Determine the [X, Y] coordinate at the center of the cell enclosing the given text.  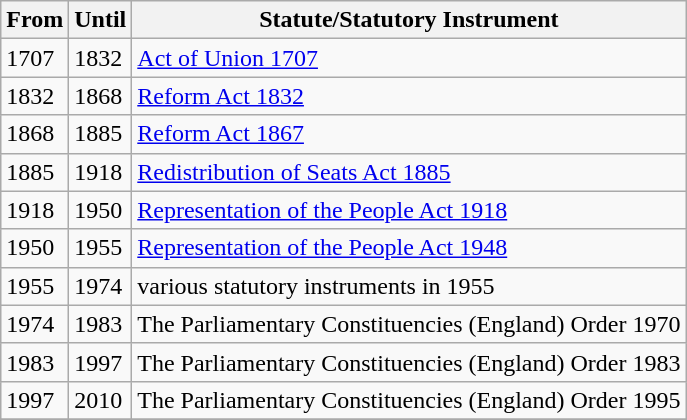
Representation of the People Act 1948 [409, 248]
various statutory instruments in 1955 [409, 286]
The Parliamentary Constituencies (England) Order 1970 [409, 324]
The Parliamentary Constituencies (England) Order 1995 [409, 400]
The Parliamentary Constituencies (England) Order 1983 [409, 362]
Redistribution of Seats Act 1885 [409, 172]
From [35, 20]
Reform Act 1832 [409, 96]
1707 [35, 58]
Until [100, 20]
Representation of the People Act 1918 [409, 210]
2010 [100, 400]
Reform Act 1867 [409, 134]
Act of Union 1707 [409, 58]
Statute/Statutory Instrument [409, 20]
